For the text-containing cell, return its midpoint in (X, Y) coordinate format. 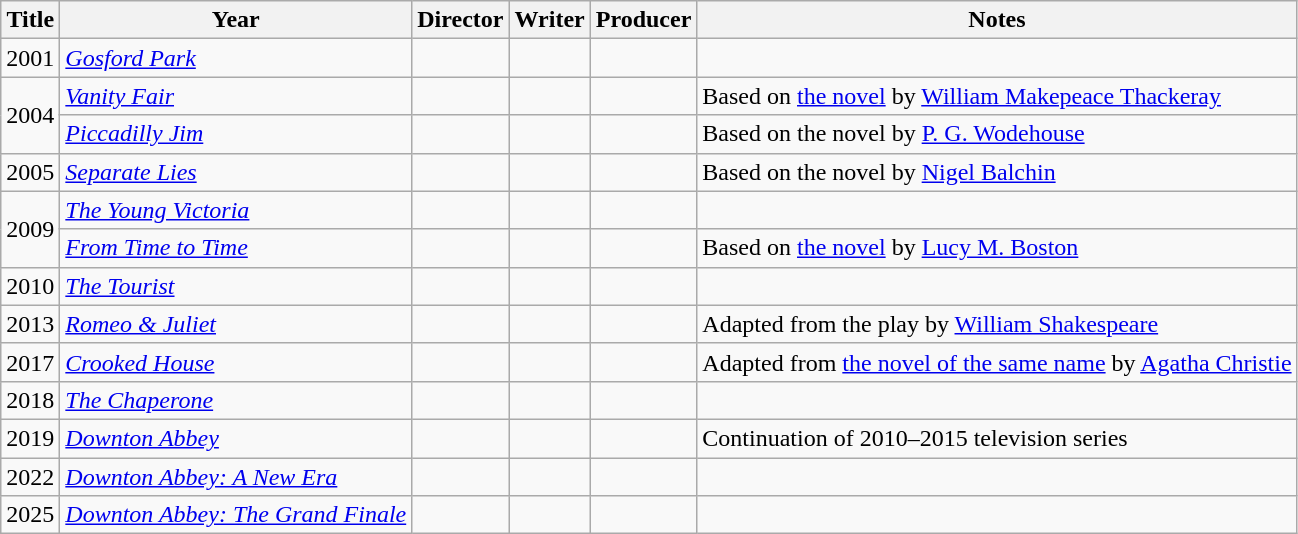
Based on the novel by William Makepeace Thackeray (997, 96)
Writer (550, 20)
Crooked House (236, 362)
Piccadilly Jim (236, 134)
Title (30, 20)
2001 (30, 58)
2013 (30, 324)
2009 (30, 229)
2019 (30, 438)
Notes (997, 20)
Based on the novel by P. G. Wodehouse (997, 134)
The Young Victoria (236, 210)
2018 (30, 400)
Adapted from the play by William Shakespeare (997, 324)
Continuation of 2010–2015 television series (997, 438)
Based on the novel by Lucy M. Boston (997, 248)
Separate Lies (236, 172)
Romeo & Juliet (236, 324)
2025 (30, 515)
Adapted from the novel of the same name by Agatha Christie (997, 362)
Downton Abbey: The Grand Finale (236, 515)
From Time to Time (236, 248)
Based on the novel by Nigel Balchin (997, 172)
2010 (30, 286)
Vanity Fair (236, 96)
Year (236, 20)
2017 (30, 362)
Downton Abbey (236, 438)
Gosford Park (236, 58)
Downton Abbey: A New Era (236, 477)
2005 (30, 172)
Producer (644, 20)
2004 (30, 115)
The Chaperone (236, 400)
The Tourist (236, 286)
2022 (30, 477)
Director (460, 20)
